Scan for the cell matching the given text and deliver its [X, Y] coordinate at center. 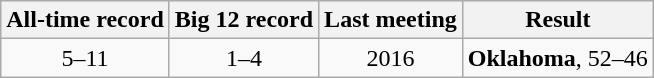
Big 12 record [244, 20]
1–4 [244, 58]
Last meeting [391, 20]
Result [558, 20]
2016 [391, 58]
All-time record [86, 20]
5–11 [86, 58]
Oklahoma, 52–46 [558, 58]
